Return the [X, Y] coordinate for the center point of the cell that contains the specified text.  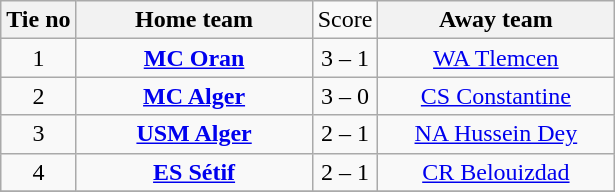
Score [345, 20]
Home team [194, 20]
MC Oran [194, 58]
USM Alger [194, 134]
ES Sétif [194, 172]
1 [38, 58]
CS Constantine [496, 96]
3 [38, 134]
WA Tlemcen [496, 58]
MC Alger [194, 96]
CR Belouizdad [496, 172]
NA Hussein Dey [496, 134]
2 [38, 96]
4 [38, 172]
Away team [496, 20]
Tie no [38, 20]
3 – 0 [345, 96]
3 – 1 [345, 58]
